Locate the cell with the specified text and output its (x, y) center coordinate. 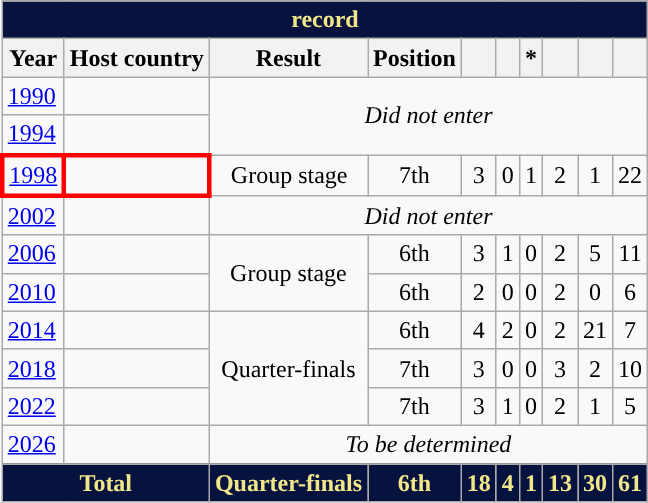
2026 (33, 444)
7 (630, 330)
2006 (33, 254)
11 (630, 254)
2014 (33, 330)
6 (630, 292)
2010 (33, 292)
Position (415, 58)
1990 (33, 96)
22 (630, 174)
Result (288, 58)
21 (596, 330)
Host country (136, 58)
10 (630, 368)
Total (106, 483)
61 (630, 483)
1994 (33, 135)
13 (560, 483)
record (324, 20)
2018 (33, 368)
* (530, 58)
2002 (33, 216)
2022 (33, 406)
30 (596, 483)
To be determined (428, 444)
Year (33, 58)
18 (478, 483)
1998 (33, 174)
